Identify which cell holds the provided text, then report its [X, Y] central coordinate. 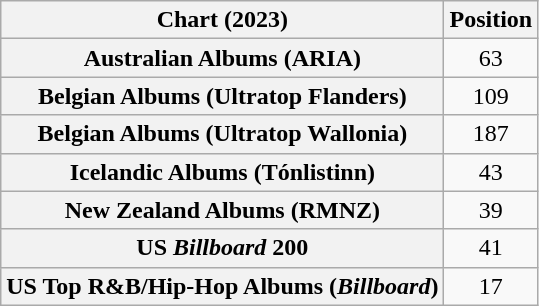
63 [491, 58]
39 [491, 210]
41 [491, 248]
17 [491, 286]
US Billboard 200 [222, 248]
Belgian Albums (Ultratop Wallonia) [222, 134]
US Top R&B/Hip-Hop Albums (Billboard) [222, 286]
109 [491, 96]
Icelandic Albums (Tónlistinn) [222, 172]
Chart (2023) [222, 20]
187 [491, 134]
Australian Albums (ARIA) [222, 58]
Belgian Albums (Ultratop Flanders) [222, 96]
Position [491, 20]
New Zealand Albums (RMNZ) [222, 210]
43 [491, 172]
